Provide the [x, y] coordinate of the cell's center where the given text is located.  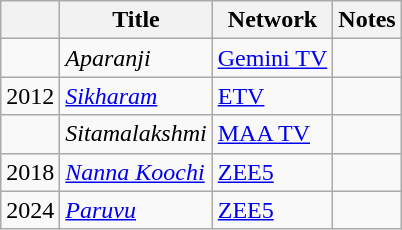
Gemini TV [272, 58]
MAA TV [272, 134]
Sikharam [136, 96]
ETV [272, 96]
Notes [367, 20]
Nanna Koochi [136, 172]
Network [272, 20]
2024 [30, 210]
Title [136, 20]
Sitamalakshmi [136, 134]
Paruvu [136, 210]
2018 [30, 172]
Aparanji [136, 58]
2012 [30, 96]
